Determine the (X, Y) coordinate at the center of the cell enclosing the given text.  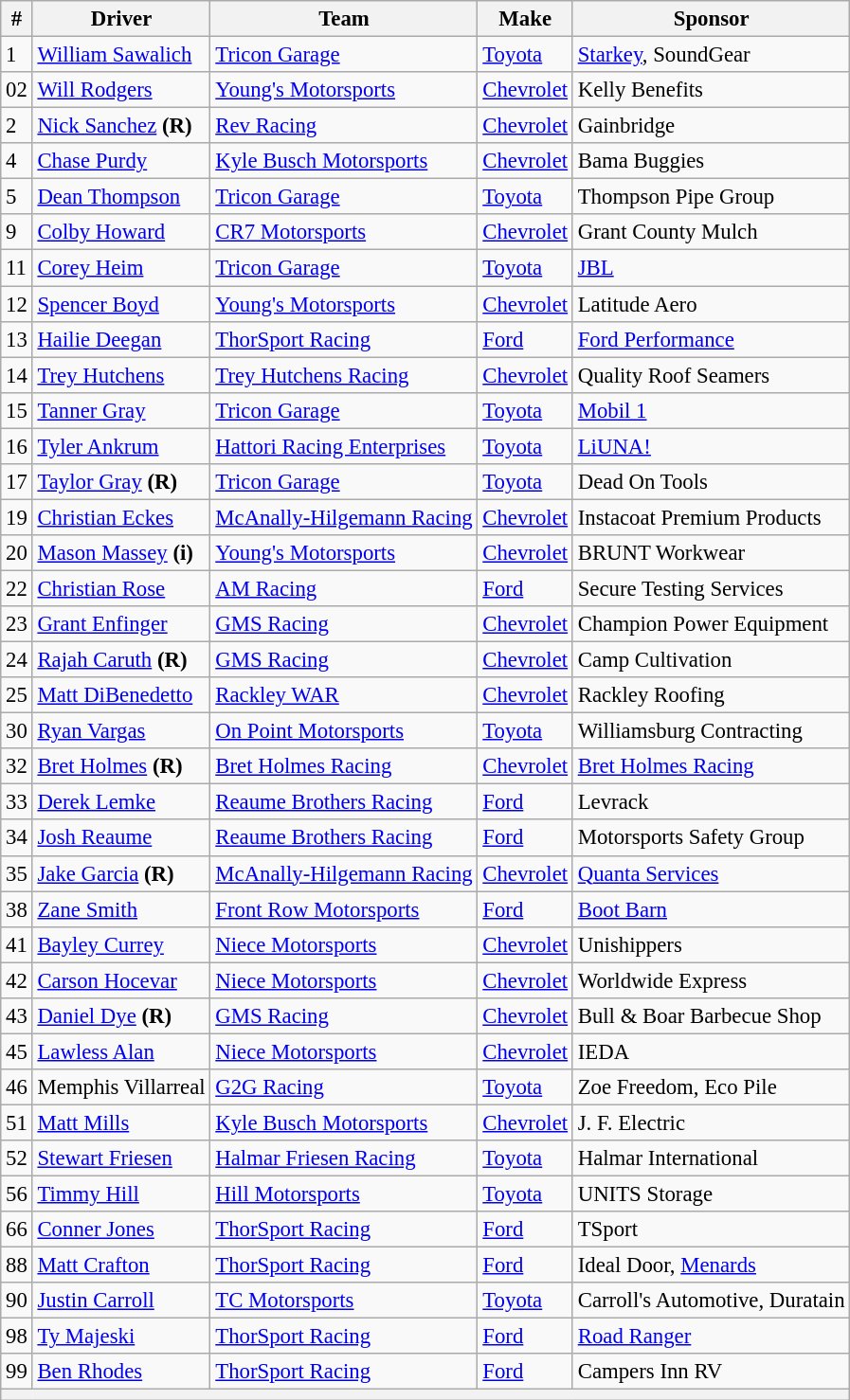
Rev Racing (344, 126)
35 (17, 873)
Dean Thompson (121, 197)
Matt Crafton (121, 1265)
02 (17, 90)
Williamsburg Contracting (711, 731)
Taylor Gray (R) (121, 482)
41 (17, 944)
38 (17, 909)
Mason Massey (i) (121, 553)
Kelly Benefits (711, 90)
4 (17, 161)
Front Row Motorsports (344, 909)
Champion Power Equipment (711, 624)
Stewart Friesen (121, 1158)
Memphis Villarreal (121, 1087)
JBL (711, 268)
Bama Buggies (711, 161)
Ford Performance (711, 339)
33 (17, 802)
TC Motorsports (344, 1301)
Campers Inn RV (711, 1373)
Justin Carroll (121, 1301)
Grant County Mulch (711, 232)
Team (344, 19)
5 (17, 197)
30 (17, 731)
Rackley Roofing (711, 695)
Starkey, SoundGear (711, 55)
Nick Sanchez (R) (121, 126)
Ty Majeski (121, 1337)
# (17, 19)
Daniel Dye (R) (121, 1016)
20 (17, 553)
Grant Enfinger (121, 624)
19 (17, 517)
Quanta Services (711, 873)
90 (17, 1301)
Camp Cultivation (711, 660)
TSport (711, 1229)
Ideal Door, Menards (711, 1265)
Zoe Freedom, Eco Pile (711, 1087)
BRUNT Workwear (711, 553)
Boot Barn (711, 909)
On Point Motorsports (344, 731)
Gainbridge (711, 126)
Levrack (711, 802)
22 (17, 588)
2 (17, 126)
Matt Mills (121, 1122)
Sponsor (711, 19)
15 (17, 410)
Mobil 1 (711, 410)
AM Racing (344, 588)
43 (17, 1016)
Instacoat Premium Products (711, 517)
98 (17, 1337)
G2G Racing (344, 1087)
1 (17, 55)
UNITS Storage (711, 1194)
Carson Hocevar (121, 980)
Tyler Ankrum (121, 446)
Zane Smith (121, 909)
42 (17, 980)
51 (17, 1122)
Worldwide Express (711, 980)
Josh Reaume (121, 838)
Rajah Caruth (R) (121, 660)
Bayley Currey (121, 944)
88 (17, 1265)
Christian Rose (121, 588)
99 (17, 1373)
IEDA (711, 1051)
32 (17, 766)
Unishippers (711, 944)
Matt DiBenedetto (121, 695)
9 (17, 232)
J. F. Electric (711, 1122)
Halmar Friesen Racing (344, 1158)
Trey Hutchens Racing (344, 375)
Carroll's Automotive, Duratain (711, 1301)
12 (17, 304)
Jake Garcia (R) (121, 873)
13 (17, 339)
Hailie Deegan (121, 339)
Hill Motorsports (344, 1194)
Spencer Boyd (121, 304)
45 (17, 1051)
Lawless Alan (121, 1051)
46 (17, 1087)
Driver (121, 19)
52 (17, 1158)
66 (17, 1229)
25 (17, 695)
Trey Hutchens (121, 375)
56 (17, 1194)
Quality Roof Seamers (711, 375)
Will Rodgers (121, 90)
Latitude Aero (711, 304)
34 (17, 838)
Secure Testing Services (711, 588)
Conner Jones (121, 1229)
Derek Lemke (121, 802)
24 (17, 660)
Hattori Racing Enterprises (344, 446)
Motorsports Safety Group (711, 838)
Rackley WAR (344, 695)
16 (17, 446)
Road Ranger (711, 1337)
Halmar International (711, 1158)
Bret Holmes (R) (121, 766)
Dead On Tools (711, 482)
CR7 Motorsports (344, 232)
23 (17, 624)
LiUNA! (711, 446)
Make (525, 19)
Ben Rhodes (121, 1373)
14 (17, 375)
11 (17, 268)
Ryan Vargas (121, 731)
Timmy Hill (121, 1194)
Chase Purdy (121, 161)
Bull & Boar Barbecue Shop (711, 1016)
17 (17, 482)
Corey Heim (121, 268)
Christian Eckes (121, 517)
Colby Howard (121, 232)
William Sawalich (121, 55)
Thompson Pipe Group (711, 197)
Tanner Gray (121, 410)
